From the cell containing the given text, extract its center point as (x, y) coordinate. 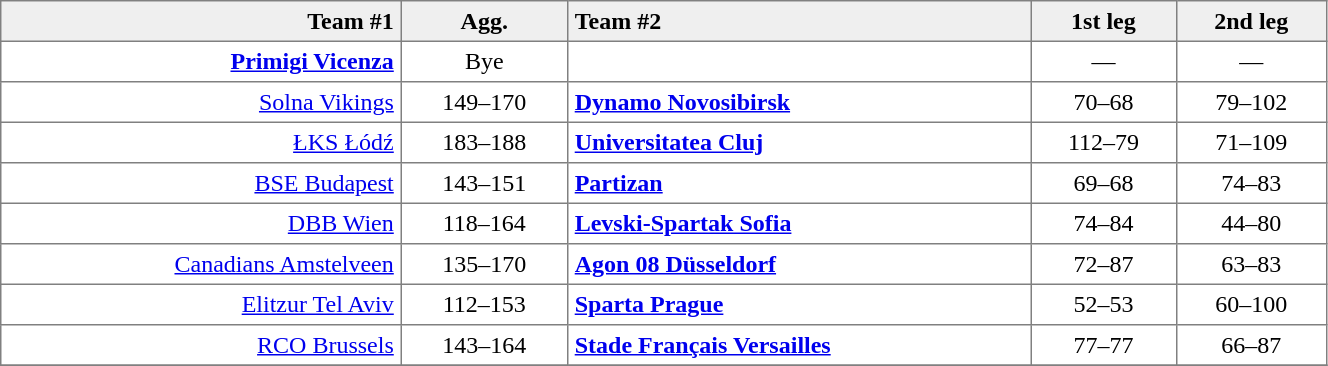
Universitatea Cluj (800, 142)
74–84 (1104, 223)
143–164 (484, 345)
118–164 (484, 223)
79–102 (1251, 102)
DBB Wien (201, 223)
60–100 (1251, 304)
70–68 (1104, 102)
74–83 (1251, 183)
77–77 (1104, 345)
112–153 (484, 304)
63–83 (1251, 264)
2nd leg (1251, 21)
BSE Budapest (201, 183)
1st leg (1104, 21)
Levski-Spartak Sofia (800, 223)
Elitzur Tel Aviv (201, 304)
135–170 (484, 264)
Partizan (800, 183)
Primigi Vicenza (201, 61)
Agg. (484, 21)
Stade Français Versailles (800, 345)
Bye (484, 61)
RCO Brussels (201, 345)
44–80 (1251, 223)
Solna Vikings (201, 102)
Agon 08 Düsseldorf (800, 264)
Team #1 (201, 21)
Dynamo Novosibirsk (800, 102)
69–68 (1104, 183)
Team #2 (800, 21)
52–53 (1104, 304)
Sparta Prague (800, 304)
149–170 (484, 102)
71–109 (1251, 142)
183–188 (484, 142)
Canadians Amstelveen (201, 264)
72–87 (1104, 264)
143–151 (484, 183)
112–79 (1104, 142)
ŁKS Łódź (201, 142)
66–87 (1251, 345)
